Determine the [x, y] coordinate at the center of the cell enclosing the given text.  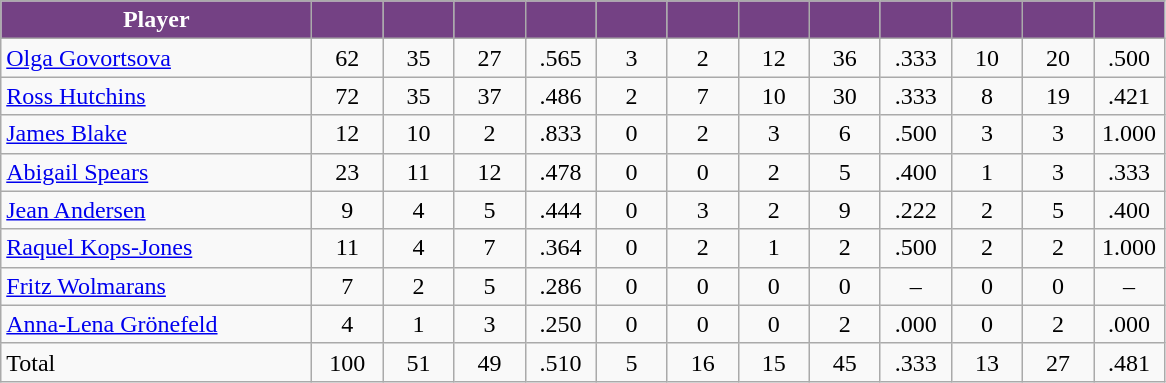
Player [156, 20]
62 [348, 58]
.510 [560, 362]
30 [844, 96]
20 [1058, 58]
.364 [560, 248]
James Blake [156, 134]
36 [844, 58]
Fritz Wolmarans [156, 286]
19 [1058, 96]
49 [490, 362]
13 [986, 362]
.222 [916, 210]
23 [348, 172]
.481 [1130, 362]
Olga Govortsova [156, 58]
100 [348, 362]
.833 [560, 134]
.421 [1130, 96]
Anna-Lena Grönefeld [156, 324]
72 [348, 96]
15 [774, 362]
Abigail Spears [156, 172]
6 [844, 134]
.286 [560, 286]
.250 [560, 324]
45 [844, 362]
16 [702, 362]
Raquel Kops-Jones [156, 248]
Ross Hutchins [156, 96]
8 [986, 96]
51 [418, 362]
.444 [560, 210]
.478 [560, 172]
Jean Andersen [156, 210]
Total [156, 362]
.565 [560, 58]
.486 [560, 96]
37 [490, 96]
